Locate the cell with the specified text and output its (x, y) center coordinate. 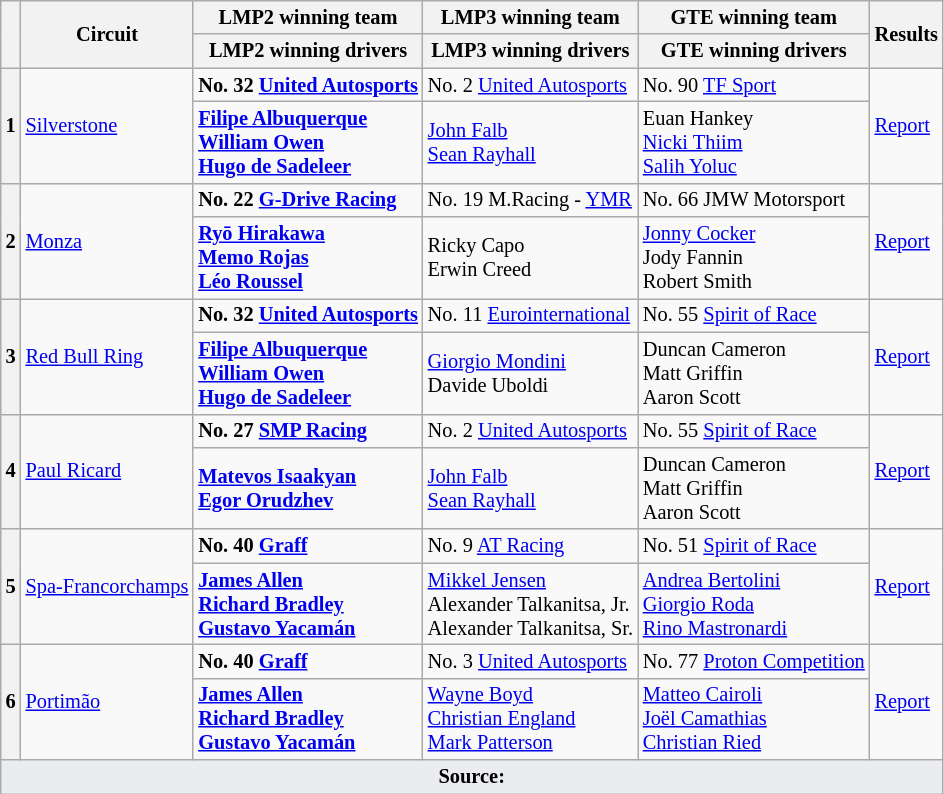
Portimão (108, 702)
Matevos Isaakyan Egor Orudzhev (308, 488)
No. 22 G-Drive Racing (308, 200)
5 (11, 586)
Giorgio Mondini Davide Uboldi (530, 373)
Euan Hankey Nicki Thiim Salih Yoluc (754, 142)
GTE winning team (754, 17)
Jonny Cocker Jody Fannin Robert Smith (754, 258)
Spa-Francorchamps (108, 586)
Mikkel Jensen Alexander Talkanitsa, Jr. Alexander Talkanitsa, Sr. (530, 604)
3 (11, 356)
No. 66 JMW Motorsport (754, 200)
Andrea Bertolini Giorgio Roda Rino Mastronardi (754, 604)
Paul Ricard (108, 472)
GTE winning drivers (754, 51)
LMP2 winning drivers (308, 51)
Silverstone (108, 126)
6 (11, 702)
No. 77 Proton Competition (754, 661)
Ricky Capo Erwin Creed (530, 258)
Monza (108, 240)
Wayne Boyd Christian England Mark Patterson (530, 719)
2 (11, 240)
4 (11, 472)
No. 11 Eurointernational (530, 315)
Ryō Hirakawa Memo Rojas Léo Roussel (308, 258)
No. 9 AT Racing (530, 546)
No. 3 United Autosports (530, 661)
Matteo Cairoli Joël Camathias Christian Ried (754, 719)
No. 51 Spirit of Race (754, 546)
No. 19 M.Racing - YMR (530, 200)
LMP2 winning team (308, 17)
1 (11, 126)
No. 90 TF Sport (754, 85)
Results (906, 34)
No. 27 SMP Racing (308, 431)
LMP3 winning team (530, 17)
Circuit (108, 34)
LMP3 winning drivers (530, 51)
Source: (472, 777)
Red Bull Ring (108, 356)
